For the text-containing cell, return its midpoint in (X, Y) coordinate format. 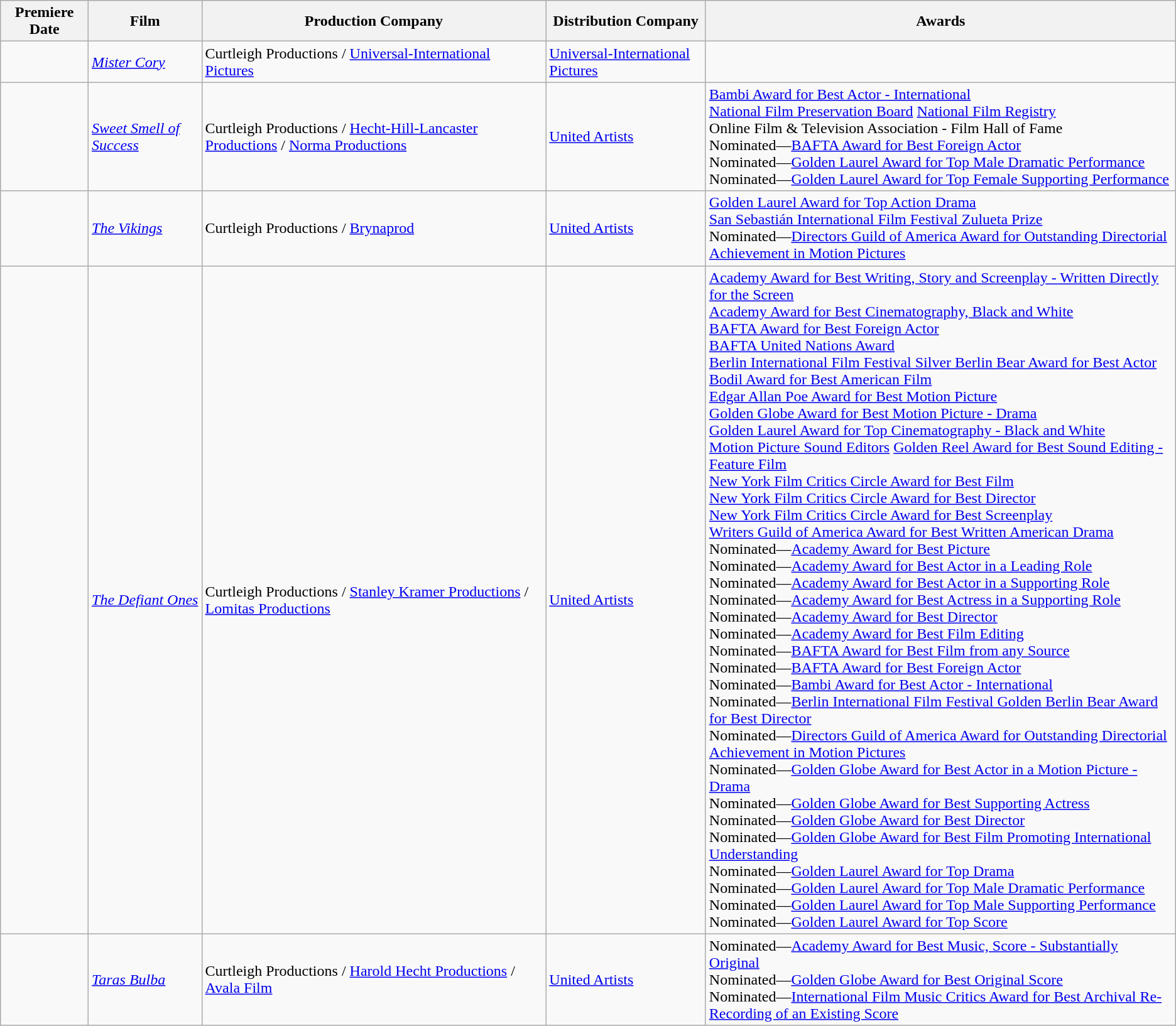
The Defiant Ones (145, 600)
Taras Bulba (145, 980)
Production Company (374, 21)
Awards (940, 21)
Distribution Company (626, 21)
Mister Cory (145, 62)
Premiere Date (45, 21)
The Vikings (145, 229)
Universal-International Pictures (626, 62)
Curtleigh Productions / Universal-International Pictures (374, 62)
Curtleigh Productions / Hecht-Hill-Lancaster Productions / Norma Productions (374, 137)
Curtleigh Productions / Harold Hecht Productions / Avala Film (374, 980)
Sweet Smell of Success (145, 137)
Curtleigh Productions / Brynaprod (374, 229)
Film (145, 21)
Curtleigh Productions / Stanley Kramer Productions / Lomitas Productions (374, 600)
